Return the (X, Y) coordinate for the center point of the cell that contains the specified text.  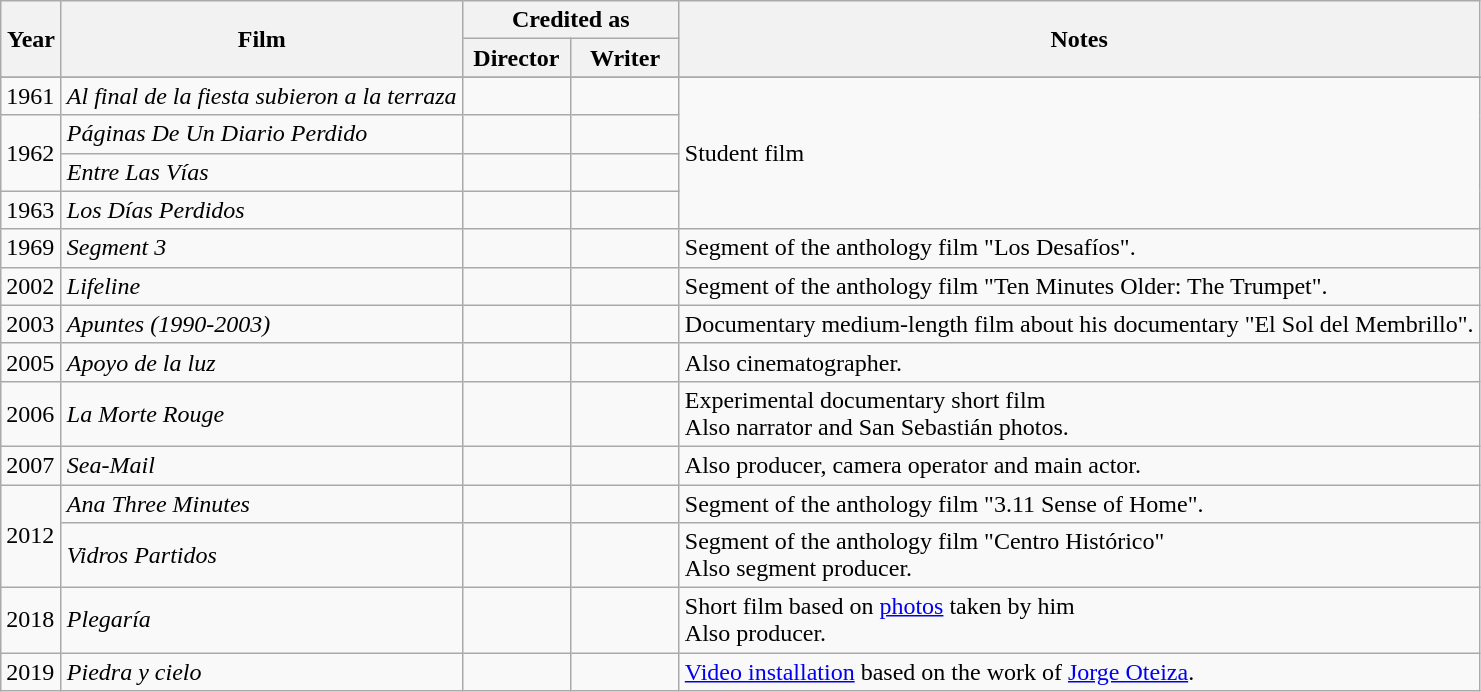
2012 (32, 536)
Apoyo de la luz (262, 362)
Segment 3 (262, 248)
Ana Three Minutes (262, 503)
Video installation based on the work of Jorge Oteiza. (1079, 672)
Segment of the anthology film "Ten Minutes Older: The Trumpet". (1079, 286)
Apuntes (1990-2003) (262, 324)
Short film based on photos taken by himAlso producer. (1079, 620)
La Morte Rouge (262, 414)
Vidros Partidos (262, 556)
1962 (32, 153)
2006 (32, 414)
Los Días Perdidos (262, 210)
2007 (32, 465)
Also cinematographer. (1079, 362)
Also producer, camera operator and main actor. (1079, 465)
Director (516, 58)
Notes (1079, 39)
2005 (32, 362)
Piedra y cielo (262, 672)
Lifeline (262, 286)
1961 (32, 96)
Al final de la fiesta subieron a la terraza (262, 96)
Páginas De Un Diario Perdido (262, 134)
Entre Las Vías (262, 172)
Segment of the anthology film "Centro Histórico"Also segment producer. (1079, 556)
1969 (32, 248)
2018 (32, 620)
Credited as (570, 20)
Experimental documentary short filmAlso narrator and San Sebastián photos. (1079, 414)
Sea-Mail (262, 465)
2002 (32, 286)
Segment of the anthology film "3.11 Sense of Home". (1079, 503)
1963 (32, 210)
2019 (32, 672)
Year (32, 39)
2003 (32, 324)
Plegaría (262, 620)
Writer (626, 58)
Segment of the anthology film "Los Desafíos". (1079, 248)
Student film (1079, 153)
Documentary medium-length film about his documentary "El Sol del Membrillo". (1079, 324)
Film (262, 39)
